Locate the cell with the specified text and output its [x, y] center coordinate. 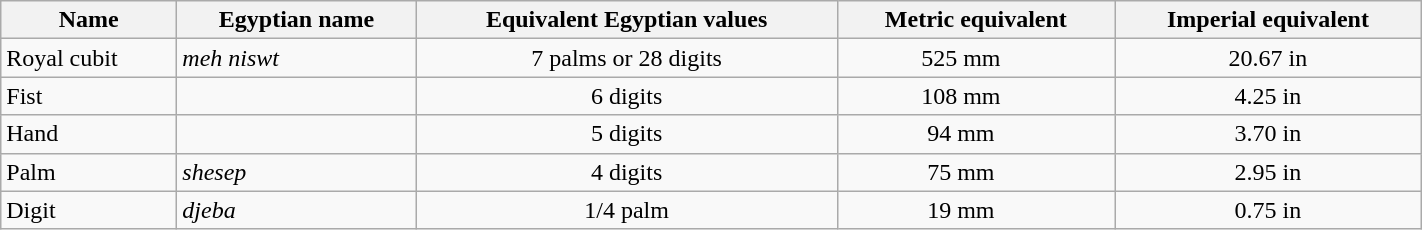
Egyptian name [296, 20]
Metric equivalent [976, 20]
5 digits [626, 134]
Digit [89, 210]
7 palms or 28 digits [626, 58]
Equivalent Egyptian values [626, 20]
20.67 in [1268, 58]
meh niswt [296, 58]
Palm [89, 172]
djeba [296, 210]
94 mm [976, 134]
Hand [89, 134]
1/4 palm [626, 210]
0.75 in [1268, 210]
6 digits [626, 96]
Fist [89, 96]
4.25 in [1268, 96]
108 mm [976, 96]
Name [89, 20]
Imperial equivalent [1268, 20]
4 digits [626, 172]
2.95 in [1268, 172]
525 mm [976, 58]
75 mm [976, 172]
19 mm [976, 210]
3.70 in [1268, 134]
shesep [296, 172]
Royal cubit [89, 58]
